Find where the given text appears and provide that cell's center as (x, y) coordinate. 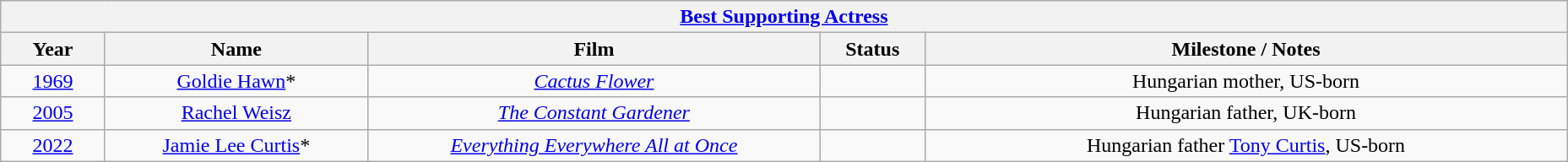
Year (53, 49)
Cactus Flower (594, 81)
Name (236, 49)
Rachel Weisz (236, 113)
Status (872, 49)
2005 (53, 113)
Everything Everywhere All at Once (594, 145)
2022 (53, 145)
Hungarian father Tony Curtis, US-born (1246, 145)
Milestone / Notes (1246, 49)
Hungarian father, UK-born (1246, 113)
Jamie Lee Curtis* (236, 145)
Best Supporting Actress (784, 17)
1969 (53, 81)
Hungarian mother, US-born (1246, 81)
The Constant Gardener (594, 113)
Film (594, 49)
Goldie Hawn* (236, 81)
